Determine the [x, y] coordinate at the center of the cell enclosing the given text.  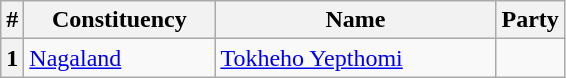
Nagaland [120, 58]
Party [530, 20]
Tokheho Yepthomi [356, 58]
1 [12, 58]
Constituency [120, 20]
Name [356, 20]
# [12, 20]
